Output the [X, Y] coordinate of the center of the cell containing the given text.  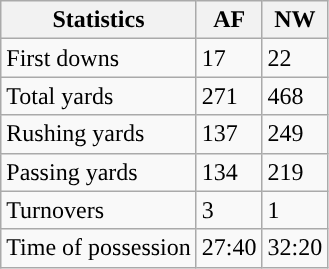
1 [295, 210]
Passing yards [99, 172]
22 [295, 58]
Total yards [99, 96]
AF [229, 20]
249 [295, 134]
Turnovers [99, 210]
3 [229, 210]
271 [229, 96]
Statistics [99, 20]
32:20 [295, 248]
17 [229, 58]
468 [295, 96]
NW [295, 20]
134 [229, 172]
Rushing yards [99, 134]
Time of possession [99, 248]
First downs [99, 58]
219 [295, 172]
137 [229, 134]
27:40 [229, 248]
